Find where the given text appears and provide that cell's center as (X, Y) coordinate. 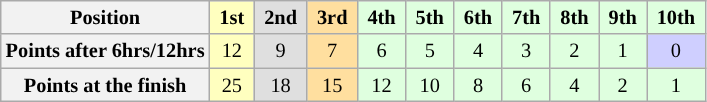
25 (232, 85)
9 (280, 51)
3rd (332, 17)
Points at the finish (106, 85)
Position (106, 17)
Points after 6hrs/12hrs (106, 51)
3 (526, 51)
7th (526, 17)
6th (478, 17)
2nd (280, 17)
15 (332, 85)
5th (430, 17)
5 (430, 51)
9th (622, 17)
8 (478, 85)
7 (332, 51)
8th (574, 17)
1st (232, 17)
18 (280, 85)
4th (381, 17)
10 (430, 85)
0 (676, 51)
10th (676, 17)
